Pinpoint the cell where the given text exists, returning its [x, y] midpoint coordinate. 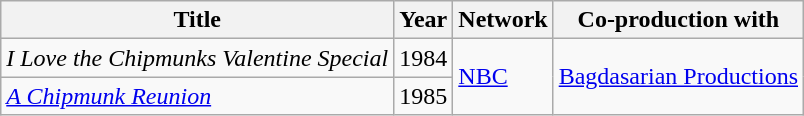
Bagdasarian Productions [678, 77]
Year [424, 20]
1985 [424, 96]
I Love the Chipmunks Valentine Special [198, 58]
A Chipmunk Reunion [198, 96]
Co-production with [678, 20]
Title [198, 20]
NBC [503, 77]
Network [503, 20]
1984 [424, 58]
